For the text-containing cell, return its midpoint in [x, y] coordinate format. 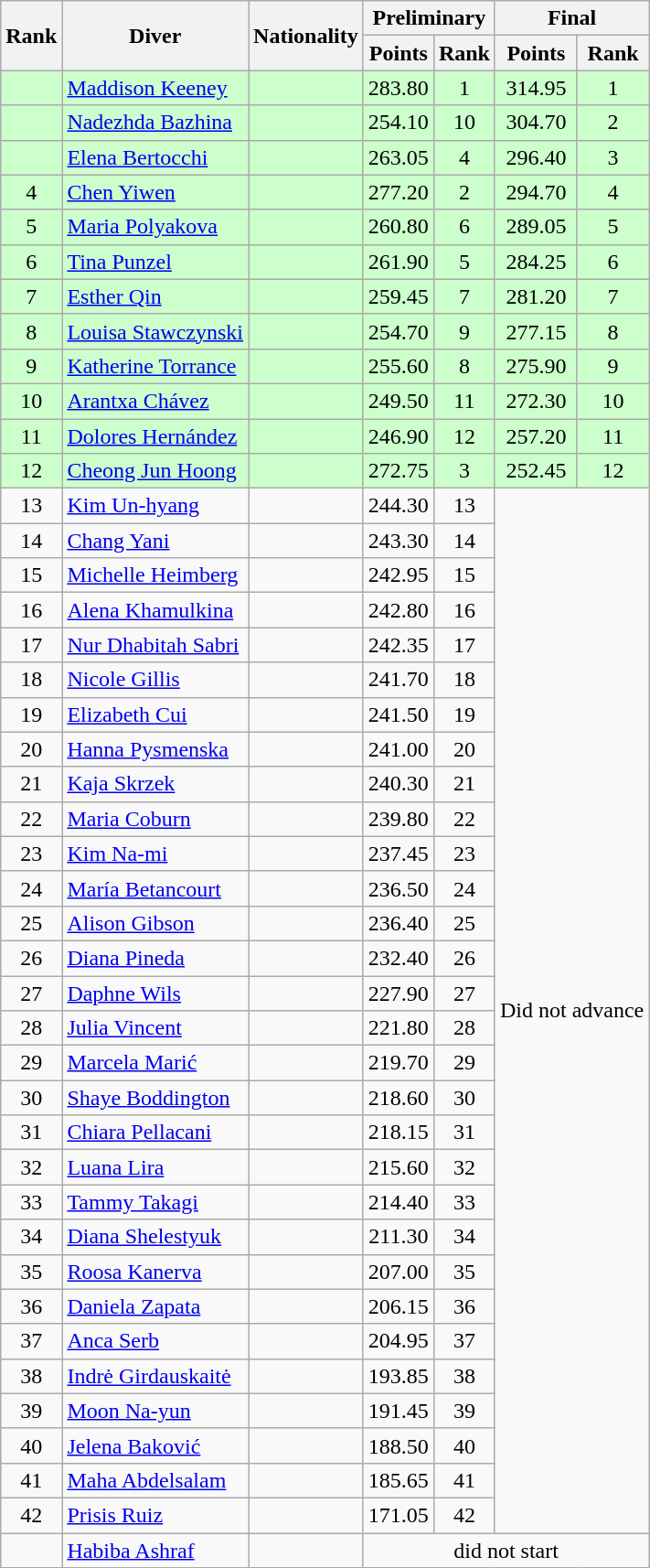
Alena Khamulkina [155, 610]
185.65 [399, 1480]
193.85 [399, 1376]
277.15 [536, 331]
261.90 [399, 262]
Hanna Pysmenska [155, 749]
Alison Gibson [155, 923]
171.05 [399, 1515]
215.60 [399, 1167]
Maha Abdelsalam [155, 1480]
249.50 [399, 401]
246.90 [399, 436]
Elizabeth Cui [155, 714]
243.30 [399, 541]
Diana Shelestyuk [155, 1237]
Cheong Jun Hoong [155, 471]
Luana Lira [155, 1167]
Nicole Gillis [155, 680]
Katherine Torrance [155, 366]
Jelena Baković [155, 1445]
252.45 [536, 471]
219.70 [399, 1063]
272.30 [536, 401]
Did not advance [571, 1011]
294.70 [536, 192]
Moon Na-yun [155, 1411]
Nationality [306, 36]
275.90 [536, 366]
254.70 [399, 331]
260.80 [399, 227]
Maria Coburn [155, 819]
242.35 [399, 645]
206.15 [399, 1306]
Tammy Takagi [155, 1202]
Diana Pineda [155, 958]
Chang Yani [155, 541]
Esther Qin [155, 296]
232.40 [399, 958]
Shaye Boddington [155, 1098]
Michelle Heimberg [155, 575]
Nadezhda Bazhina [155, 123]
218.15 [399, 1133]
227.90 [399, 993]
281.20 [536, 296]
Tina Punzel [155, 262]
Daniela Zapata [155, 1306]
259.45 [399, 296]
did not start [506, 1551]
Maria Polyakova [155, 227]
272.75 [399, 471]
236.40 [399, 923]
Maddison Keeney [155, 88]
Arantxa Chávez [155, 401]
283.80 [399, 88]
Marcela Marić [155, 1063]
Prisis Ruiz [155, 1515]
242.80 [399, 610]
Kim Na-mi [155, 854]
244.30 [399, 506]
221.80 [399, 1028]
255.60 [399, 366]
242.95 [399, 575]
Louisa Stawczynski [155, 331]
Julia Vincent [155, 1028]
Final [571, 18]
Roosa Kanerva [155, 1272]
236.50 [399, 888]
289.05 [536, 227]
257.20 [536, 436]
214.40 [399, 1202]
Dolores Hernández [155, 436]
296.40 [536, 157]
Habiba Ashraf [155, 1551]
Anca Serb [155, 1341]
218.60 [399, 1098]
241.70 [399, 680]
Diver [155, 36]
237.45 [399, 854]
284.25 [536, 262]
María Betancourt [155, 888]
Chiara Pellacani [155, 1133]
239.80 [399, 819]
Chen Yiwen [155, 192]
188.50 [399, 1445]
Elena Bertocchi [155, 157]
Nur Dhabitah Sabri [155, 645]
304.70 [536, 123]
Kim Un-hyang [155, 506]
241.00 [399, 749]
241.50 [399, 714]
254.10 [399, 123]
207.00 [399, 1272]
314.95 [536, 88]
Preliminary [429, 18]
277.20 [399, 192]
Daphne Wils [155, 993]
263.05 [399, 157]
Indrė Girdauskaitė [155, 1376]
240.30 [399, 784]
204.95 [399, 1341]
211.30 [399, 1237]
191.45 [399, 1411]
Kaja Skrzek [155, 784]
